Provide the [X, Y] coordinate of the cell's center where the given text is located.  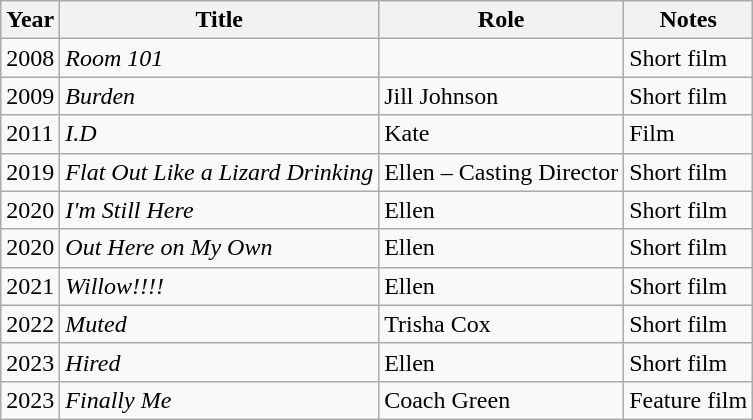
Kate [502, 134]
Film [688, 134]
Room 101 [220, 58]
Ellen – Casting Director [502, 172]
Year [30, 20]
Muted [220, 324]
Notes [688, 20]
Feature film [688, 400]
2009 [30, 96]
2008 [30, 58]
2011 [30, 134]
I'm Still Here [220, 210]
Finally Me [220, 400]
Hired [220, 362]
Jill Johnson [502, 96]
Flat Out Like a Lizard Drinking [220, 172]
Willow!!!! [220, 286]
Role [502, 20]
2022 [30, 324]
Trisha Cox [502, 324]
I.D [220, 134]
Out Here on My Own [220, 248]
Burden [220, 96]
Coach Green [502, 400]
Title [220, 20]
2021 [30, 286]
2019 [30, 172]
